Capture the cell that displays the provided text and extract its (x, y) central coordinate. 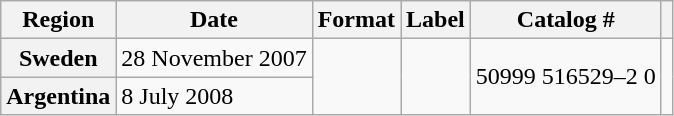
Argentina (58, 96)
Format (356, 20)
Date (214, 20)
50999 516529–2 0 (566, 77)
Label (436, 20)
8 July 2008 (214, 96)
Sweden (58, 58)
28 November 2007 (214, 58)
Region (58, 20)
Catalog # (566, 20)
